For the text-containing cell, return its midpoint in (X, Y) coordinate format. 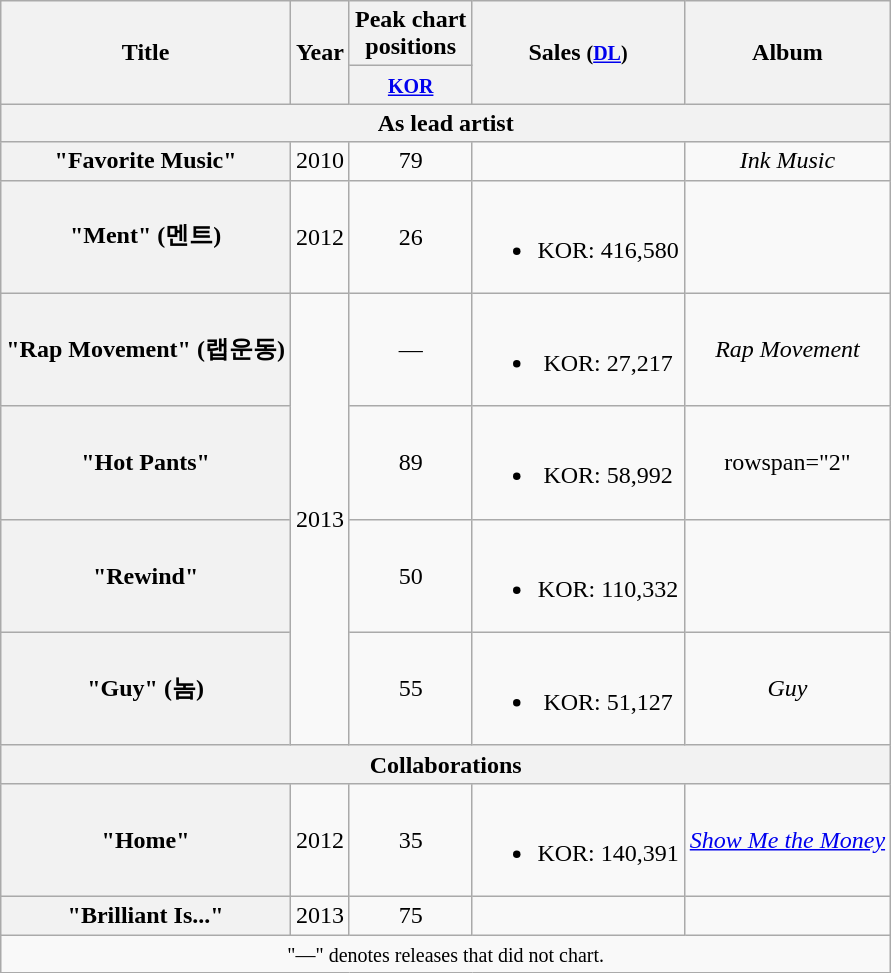
Show Me the Money (787, 840)
Guy (787, 688)
rowspan="2" (787, 462)
"Ment" (멘트) (146, 236)
"Rewind" (146, 576)
KOR: 51,127 (578, 688)
75 (410, 915)
Album (787, 52)
50 (410, 576)
"Hot Pants" (146, 462)
Ink Music (787, 161)
"Rap Movement" (랩운동) (146, 350)
55 (410, 688)
KOR: 58,992 (578, 462)
KOR (410, 85)
Title (146, 52)
KOR: 110,332 (578, 576)
"Brilliant Is..." (146, 915)
"—" denotes releases that did not chart. (446, 953)
79 (410, 161)
Year (320, 52)
"Home" (146, 840)
KOR: 27,217 (578, 350)
KOR: 416,580 (578, 236)
35 (410, 840)
89 (410, 462)
"Favorite Music" (146, 161)
Collaborations (446, 764)
"Guy" (놈) (146, 688)
Sales (DL) (578, 52)
— (410, 350)
Peak chart positions (410, 34)
KOR: 140,391 (578, 840)
26 (410, 236)
Rap Movement (787, 350)
As lead artist (446, 123)
2010 (320, 161)
